Search for the cell housing the specified text and yield its (X, Y) center coordinate. 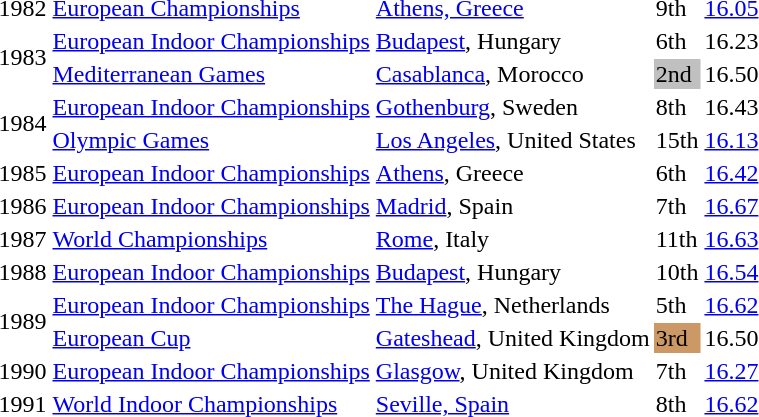
Casablanca, Morocco (512, 74)
8th (677, 107)
10th (677, 272)
Rome, Italy (512, 239)
The Hague, Netherlands (512, 305)
Mediterranean Games (211, 74)
Athens, Greece (512, 173)
Gothenburg, Sweden (512, 107)
Olympic Games (211, 140)
World Championships (211, 239)
Gateshead, United Kingdom (512, 338)
5th (677, 305)
15th (677, 140)
Los Angeles, United States (512, 140)
European Cup (211, 338)
2nd (677, 74)
Madrid, Spain (512, 206)
Glasgow, United Kingdom (512, 371)
3rd (677, 338)
11th (677, 239)
